Detect which cell encompasses the target text, then output its [x, y] center coordinate. 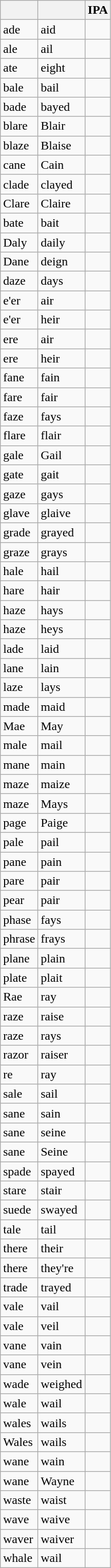
laze [19, 687]
spade [19, 1171]
vain [61, 1345]
ate [19, 68]
fain [61, 378]
page [19, 823]
mail [61, 745]
plane [19, 958]
ale [19, 49]
cane [19, 165]
faze [19, 416]
sale [19, 1094]
pear [19, 900]
Wales [19, 1442]
IPA [98, 10]
laid [61, 649]
weighed [61, 1384]
heys [61, 629]
Wayne [61, 1481]
waiver [61, 1539]
made [19, 707]
phrase [19, 939]
sain [61, 1113]
hale [19, 571]
waive [61, 1520]
plain [61, 958]
Mays [61, 803]
flair [61, 436]
pain [61, 862]
trayed [61, 1287]
tale [19, 1229]
pane [19, 862]
maize [61, 784]
rays [61, 1036]
bate [19, 223]
grays [61, 552]
wain [61, 1461]
Rae [19, 997]
wade [19, 1384]
Daly [19, 243]
Blair [61, 126]
ail [61, 49]
their [61, 1249]
Cain [61, 165]
mane [19, 765]
tail [61, 1229]
vail [61, 1307]
eight [61, 68]
sail [61, 1094]
veil [61, 1326]
fair [61, 397]
plait [61, 978]
waver [19, 1539]
spayed [61, 1171]
seine [61, 1132]
blaze [19, 145]
graze [19, 552]
stare [19, 1191]
flare [19, 436]
wales [19, 1423]
male [19, 745]
waste [19, 1500]
Mae [19, 726]
hays [61, 610]
lane [19, 668]
hare [19, 591]
pail [61, 842]
grayed [61, 532]
bayed [61, 107]
gale [19, 455]
waist [61, 1500]
gaze [19, 494]
razor [19, 1055]
fare [19, 397]
whale [19, 1558]
Seine [61, 1152]
swayed [61, 1210]
bait [61, 223]
Gail [61, 455]
glaive [61, 513]
maid [61, 707]
daze [19, 281]
lays [61, 687]
stair [61, 1191]
frays [61, 939]
plate [19, 978]
bale [19, 87]
blare [19, 126]
gays [61, 494]
Blaise [61, 145]
pare [19, 881]
hair [61, 591]
bade [19, 107]
re [19, 1074]
lain [61, 668]
aid [61, 29]
clayed [61, 184]
ade [19, 29]
Paige [61, 823]
phase [19, 920]
suede [19, 1210]
pale [19, 842]
days [61, 281]
wave [19, 1520]
raiser [61, 1055]
main [61, 765]
Claire [61, 203]
deign [61, 262]
Dane [19, 262]
hail [61, 571]
gate [19, 474]
raise [61, 1016]
lade [19, 649]
vein [61, 1365]
daily [61, 243]
bail [61, 87]
gait [61, 474]
glave [19, 513]
fane [19, 378]
they're [61, 1268]
clade [19, 184]
May [61, 726]
grade [19, 532]
wale [19, 1403]
Clare [19, 203]
trade [19, 1287]
